For the text-containing cell, return its midpoint in (X, Y) coordinate format. 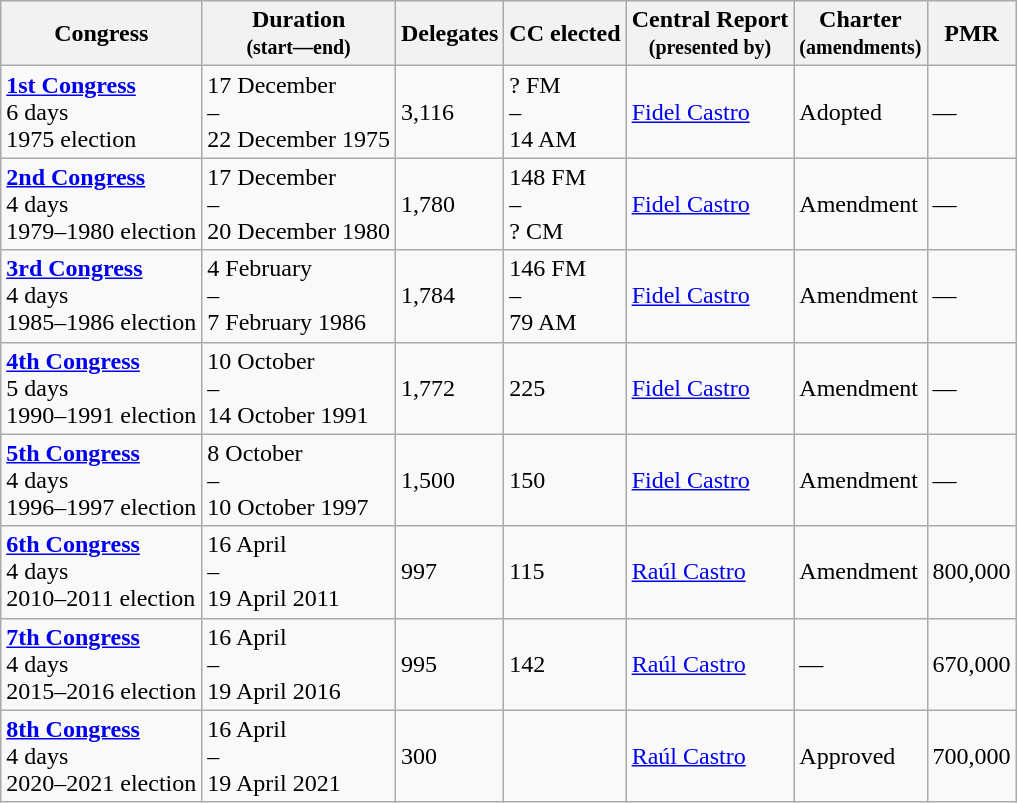
16 April – 19 April 2016 (299, 664)
1,500 (449, 480)
148 FM–? CM (565, 204)
225 (565, 388)
8 October–10 October 1997 (299, 480)
16 April–19 April 2011 (299, 572)
300 (449, 756)
115 (565, 572)
Congress (102, 34)
CC elected (565, 34)
1,772 (449, 388)
17 December–22 December 1975 (299, 112)
800,000 (972, 572)
995 (449, 664)
3,116 (449, 112)
700,000 (972, 756)
Duration(start—end) (299, 34)
1,784 (449, 296)
Adopted (860, 112)
Delegates (449, 34)
1,780 (449, 204)
150 (565, 480)
5th Congress4 days1996–1997 election (102, 480)
17 December–20 December 1980 (299, 204)
142 (565, 664)
Charter(amendments) (860, 34)
10 October–14 October 1991 (299, 388)
8th Congress4 days2020–2021 election (102, 756)
PMR (972, 34)
? FM–14 AM (565, 112)
16 April – 19 April 2021 (299, 756)
Approved (860, 756)
Central Report(presented by) (710, 34)
146 FM–79 AM (565, 296)
7th Congress4 days2015–2016 election (102, 664)
1st Congress6 days1975 election (102, 112)
4th Congress5 days1990–1991 election (102, 388)
6th Congress4 days2010–2011 election (102, 572)
997 (449, 572)
4 February– 7 February 1986 (299, 296)
2nd Congress4 days1979–1980 election (102, 204)
670,000 (972, 664)
3rd Congress4 days1985–1986 election (102, 296)
